Determine the (X, Y) coordinate at the center of the cell enclosing the given text.  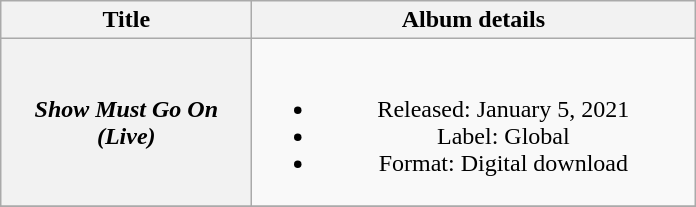
Album details (474, 20)
Show Must Go On (Live) (126, 122)
Released: January 5, 2021Label: GlobalFormat: Digital download (474, 122)
Title (126, 20)
